Capture the cell that displays the provided text and extract its (X, Y) central coordinate. 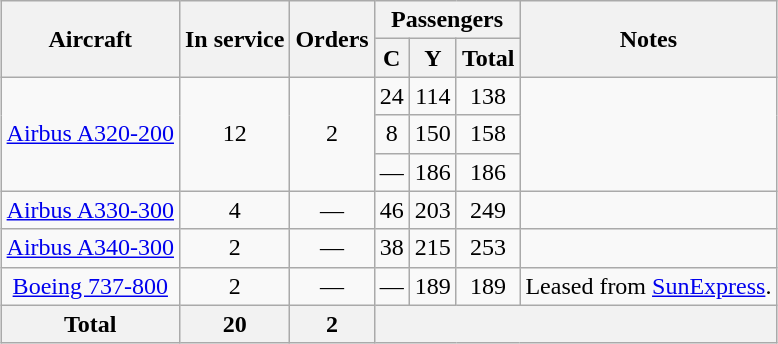
158 (488, 134)
Boeing 737-800 (90, 286)
138 (488, 96)
Y (432, 58)
Aircraft (90, 39)
Airbus A330-300 (90, 210)
Passengers (447, 20)
38 (392, 248)
In service (234, 39)
Orders (332, 39)
24 (392, 96)
12 (234, 134)
215 (432, 248)
4 (234, 210)
Leased from SunExpress. (648, 286)
20 (234, 324)
C (392, 58)
8 (392, 134)
Notes (648, 39)
150 (432, 134)
203 (432, 210)
Airbus A320-200 (90, 134)
Airbus A340-300 (90, 248)
114 (432, 96)
46 (392, 210)
253 (488, 248)
249 (488, 210)
